Determine the [X, Y] coordinate at the center of the cell enclosing the given text.  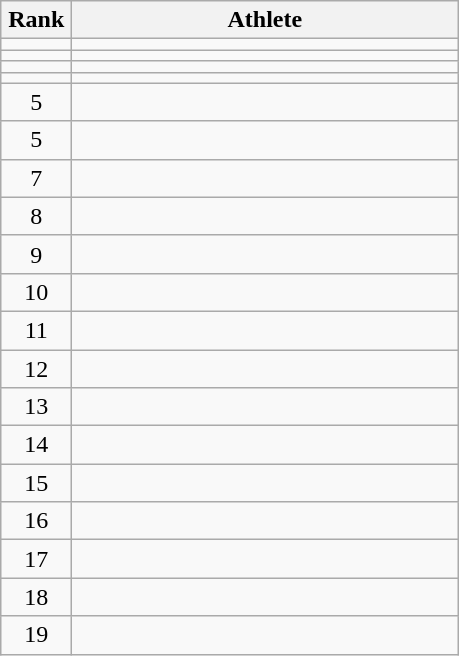
10 [36, 292]
17 [36, 559]
11 [36, 330]
16 [36, 521]
18 [36, 597]
8 [36, 216]
12 [36, 369]
Athlete [265, 20]
9 [36, 254]
7 [36, 178]
15 [36, 483]
13 [36, 407]
14 [36, 445]
19 [36, 635]
Rank [36, 20]
